From the cell containing the given text, extract its center point as (x, y) coordinate. 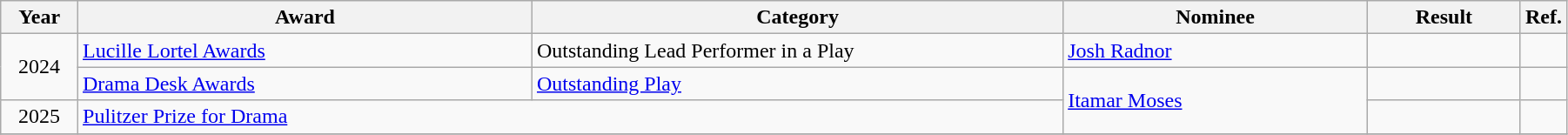
Lucille Lortel Awards (305, 51)
2025 (40, 117)
Josh Radnor (1216, 51)
Category (797, 17)
Outstanding Play (797, 84)
Pulitzer Prize for Drama (571, 117)
Outstanding Lead Performer in a Play (797, 51)
Itamar Moses (1216, 100)
Drama Desk Awards (305, 84)
Year (40, 17)
2024 (40, 67)
Result (1444, 17)
Nominee (1216, 17)
Ref. (1544, 17)
Award (305, 17)
